Search for the cell housing the specified text and yield its [X, Y] center coordinate. 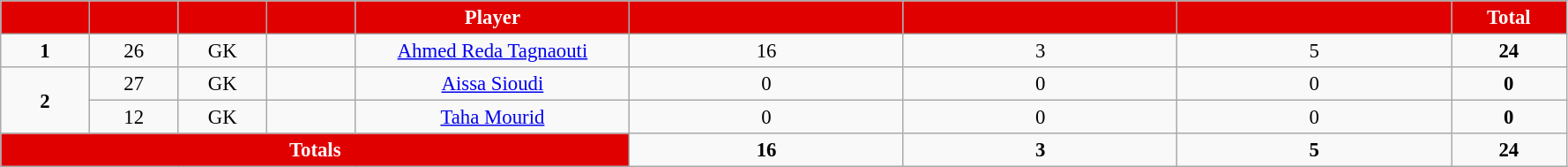
Totals [316, 150]
26 [134, 51]
Aissa Sioudi [492, 84]
27 [134, 84]
Taha Mourid [492, 118]
1 [46, 51]
Total [1510, 18]
2 [46, 101]
Player [492, 18]
12 [134, 118]
Ahmed Reda Tagnaouti [492, 51]
